Return the (X, Y) coordinate for the center point of the cell that contains the specified text.  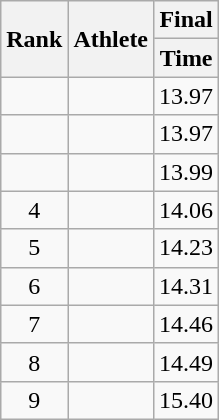
14.23 (186, 248)
8 (34, 362)
14.31 (186, 286)
Rank (34, 39)
Time (186, 58)
9 (34, 400)
13.99 (186, 172)
Final (186, 20)
4 (34, 210)
14.49 (186, 362)
7 (34, 324)
5 (34, 248)
15.40 (186, 400)
Athlete (111, 39)
6 (34, 286)
14.46 (186, 324)
14.06 (186, 210)
